Capture the cell that displays the provided text and extract its (X, Y) central coordinate. 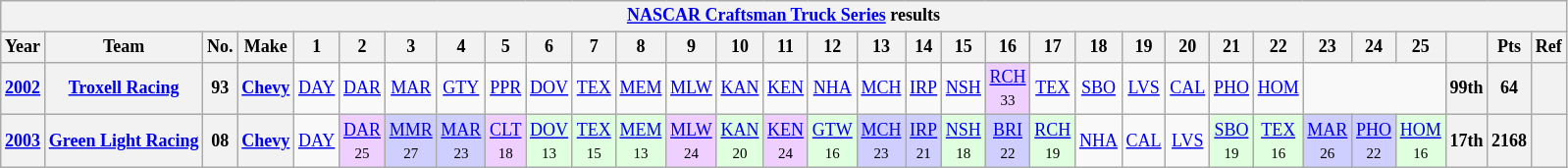
64 (1509, 88)
DOV (549, 88)
2168 (1509, 141)
MAR23 (461, 141)
GTW16 (832, 141)
23 (1328, 47)
DAR (363, 88)
17 (1053, 47)
7 (594, 47)
KAN20 (740, 141)
NASCAR Craftsman Truck Series results (783, 16)
MEM (641, 88)
11 (786, 47)
MMR27 (410, 141)
2 (363, 47)
DAR25 (363, 141)
5 (506, 47)
PPR (506, 88)
21 (1232, 47)
93 (220, 88)
KAN (740, 88)
2002 (24, 88)
No. (220, 47)
4 (461, 47)
24 (1374, 47)
KEN24 (786, 141)
MLW24 (691, 141)
Ref (1548, 47)
25 (1421, 47)
HOM16 (1421, 141)
MAR26 (1328, 141)
6 (549, 47)
1 (317, 47)
08 (220, 141)
14 (924, 47)
KEN (786, 88)
PHO22 (1374, 141)
MCH23 (881, 141)
Green Light Racing (124, 141)
8 (641, 47)
15 (964, 47)
MAR (410, 88)
CLT18 (506, 141)
PHO (1232, 88)
2003 (24, 141)
NSH18 (964, 141)
16 (1008, 47)
MCH (881, 88)
Troxell Racing (124, 88)
10 (740, 47)
Team (124, 47)
TEX16 (1278, 141)
Make (266, 47)
HOM (1278, 88)
22 (1278, 47)
MEM13 (641, 141)
18 (1099, 47)
Pts (1509, 47)
IRP (924, 88)
BRI22 (1008, 141)
Year (24, 47)
IRP21 (924, 141)
RCH19 (1053, 141)
MLW (691, 88)
19 (1144, 47)
20 (1187, 47)
99th (1466, 88)
NSH (964, 88)
9 (691, 47)
17th (1466, 141)
SBO (1099, 88)
12 (832, 47)
DOV13 (549, 141)
GTY (461, 88)
RCH33 (1008, 88)
3 (410, 47)
TEX15 (594, 141)
SBO19 (1232, 141)
13 (881, 47)
